Capture the cell that displays the provided text and extract its (x, y) central coordinate. 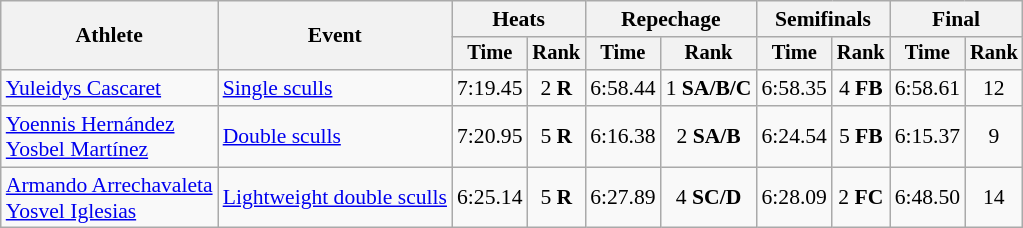
6:27.89 (622, 198)
6:15.37 (928, 136)
2 R (557, 88)
6:58.35 (794, 88)
6:58.44 (622, 88)
2 FC (861, 198)
14 (994, 198)
Yoennis HernándezYosbel Martínez (110, 136)
4 FB (861, 88)
6:24.54 (794, 136)
9 (994, 136)
5 FB (861, 136)
Double sculls (335, 136)
Armando ArrechavaletaYosvel Iglesias (110, 198)
6:58.61 (928, 88)
6:16.38 (622, 136)
Athlete (110, 36)
Yuleidys Cascaret (110, 88)
Semifinals (822, 19)
7:20.95 (490, 136)
12 (994, 88)
Repechage (670, 19)
Lightweight double sculls (335, 198)
2 SA/B (709, 136)
4 SC/D (709, 198)
Heats (518, 19)
Event (335, 36)
6:48.50 (928, 198)
6:28.09 (794, 198)
Single sculls (335, 88)
Final (956, 19)
7:19.45 (490, 88)
1 SA/B/C (709, 88)
6:25.14 (490, 198)
